Extract the (X, Y) coordinate from the center of the cell holding the provided text.  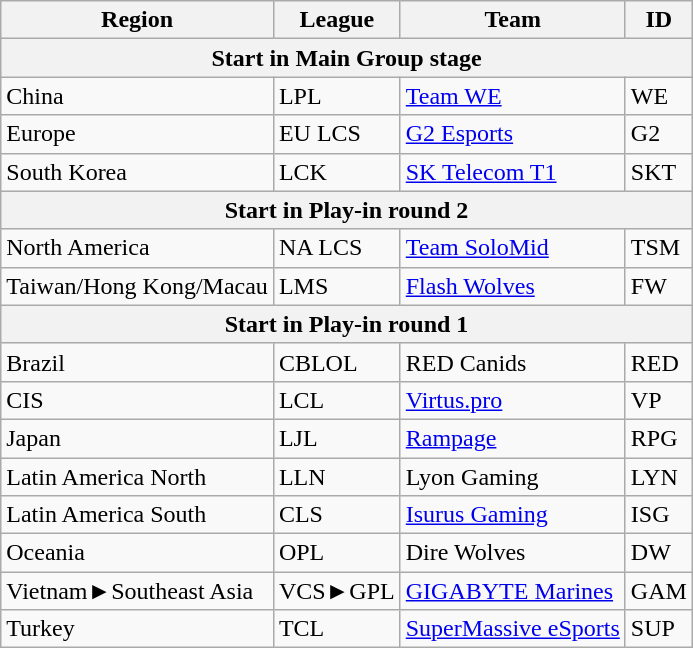
VP (658, 400)
GIGABYTE Marines (512, 591)
North America (138, 248)
LJL (336, 438)
Japan (138, 438)
LLN (336, 477)
South Korea (138, 172)
GAM (658, 591)
RED Canids (512, 362)
LYN (658, 477)
LCK (336, 172)
G2 (658, 134)
CBLOL (336, 362)
Dire Wolves (512, 553)
Start in Play-in round 1 (347, 324)
Brazil (138, 362)
WE (658, 96)
LPL (336, 96)
SUP (658, 629)
Rampage (512, 438)
FW (658, 286)
SK Telecom T1 (512, 172)
CIS (138, 400)
Start in Play-in round 2 (347, 210)
Lyon Gaming (512, 477)
ID (658, 20)
VCS►GPL (336, 591)
Isurus Gaming (512, 515)
League (336, 20)
RPG (658, 438)
Region (138, 20)
LMS (336, 286)
Europe (138, 134)
TCL (336, 629)
Start in Main Group stage (347, 58)
LCL (336, 400)
Virtus.pro (512, 400)
RED (658, 362)
OPL (336, 553)
Team (512, 20)
China (138, 96)
Team WE (512, 96)
Vietnam►Southeast Asia (138, 591)
Flash Wolves (512, 286)
DW (658, 553)
G2 Esports (512, 134)
ISG (658, 515)
Oceania (138, 553)
SuperMassive eSports (512, 629)
Turkey (138, 629)
CLS (336, 515)
NA LCS (336, 248)
SKT (658, 172)
Team SoloMid (512, 248)
EU LCS (336, 134)
Latin America North (138, 477)
TSM (658, 248)
Latin America South (138, 515)
Taiwan/Hong Kong/Macau (138, 286)
